Scan for the cell matching the given text and deliver its [x, y] coordinate at center. 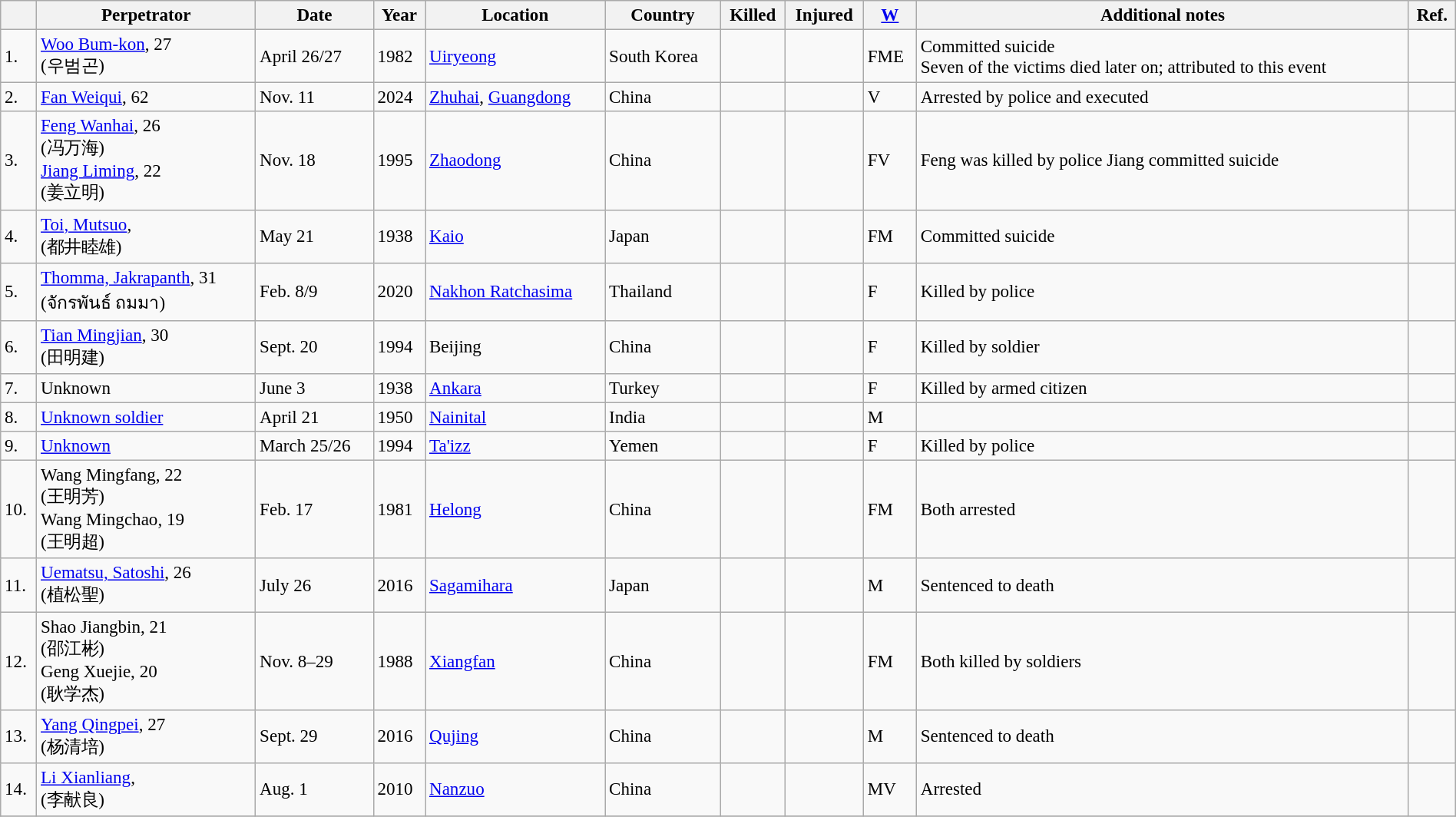
March 25/26 [315, 446]
14. [18, 789]
Committed suicide [1163, 237]
Location [515, 15]
April 21 [315, 418]
Qujing [515, 737]
Both killed by soldiers [1163, 661]
Fan Weiqui, 62 [146, 98]
South Korea [663, 57]
Additional notes [1163, 15]
Unknown soldier [146, 418]
2020 [399, 292]
Xiangfan [515, 661]
1988 [399, 661]
2010 [399, 789]
Nov. 11 [315, 98]
Nov. 18 [315, 161]
Feb. 17 [315, 510]
Date [315, 15]
12. [18, 661]
Zhuhai, Guangdong [515, 98]
Uiryeong [515, 57]
FME [889, 57]
Feng Wanhai, 26 (冯万海) Jiang Liming, 22 (姜立明) [146, 161]
Year [399, 15]
Ankara [515, 389]
Sept. 29 [315, 737]
Country [663, 15]
Tian Mingjian, 30(田明建) [146, 347]
Helong [515, 510]
Nov. 8–29 [315, 661]
V [889, 98]
Perpetrator [146, 15]
Aug. 1 [315, 789]
Injured [824, 15]
Uematsu, Satoshi, 26 (植松聖) [146, 585]
2. [18, 98]
1981 [399, 510]
4. [18, 237]
Ref. [1431, 15]
Killed [753, 15]
Nanzuo [515, 789]
11. [18, 585]
6. [18, 347]
May 21 [315, 237]
Committed suicideSeven of the victims died later on; attributed to this event [1163, 57]
1. [18, 57]
April 26/27 [315, 57]
July 26 [315, 585]
Nakhon Ratchasima [515, 292]
FV [889, 161]
Feng was killed by police Jiang committed suicide [1163, 161]
Killed by armed citizen [1163, 389]
India [663, 418]
2024 [399, 98]
Both arrested [1163, 510]
9. [18, 446]
3. [18, 161]
Woo Bum-kon, 27 (우범곤) [146, 57]
Yang Qingpei, 27 (杨清培) [146, 737]
Thomma, Jakrapanth, 31 (จักรพันธ์ ถมมา) [146, 292]
Turkey [663, 389]
5. [18, 292]
13. [18, 737]
10. [18, 510]
1995 [399, 161]
Kaio [515, 237]
Sagamihara [515, 585]
Thailand [663, 292]
Zhaodong [515, 161]
MV [889, 789]
Arrested [1163, 789]
W [889, 15]
Toi, Mutsuo, (都井睦雄) [146, 237]
1982 [399, 57]
Li Xianliang, (李献良) [146, 789]
Feb. 8/9 [315, 292]
Beijing [515, 347]
Nainital [515, 418]
8. [18, 418]
Ta'izz [515, 446]
Yemen [663, 446]
Shao Jiangbin, 21 (邵江彬)Geng Xuejie, 20 (耿学杰) [146, 661]
1950 [399, 418]
7. [18, 389]
Wang Mingfang, 22 (王明芳)Wang Mingchao, 19 (王明超) [146, 510]
Arrested by police and executed [1163, 98]
Killed by soldier [1163, 347]
Sept. 20 [315, 347]
June 3 [315, 389]
